Return [X, Y] of the center of cell containing provided text 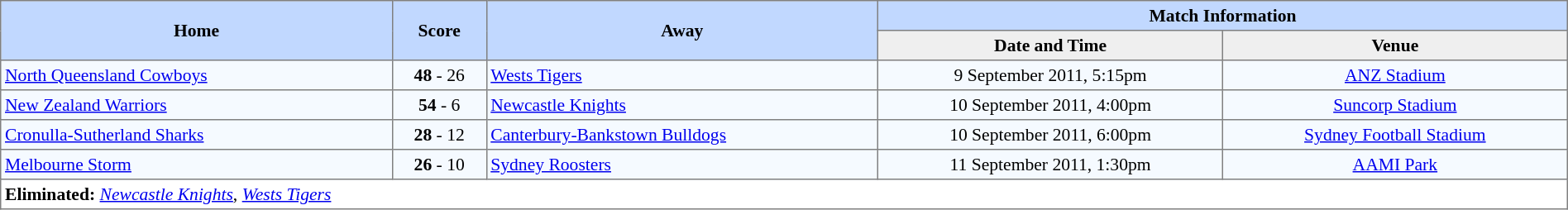
Date and Time [1050, 45]
Newcastle Knights [682, 105]
Home [197, 31]
Suncorp Stadium [1394, 105]
Canterbury-Bankstown Bulldogs [682, 135]
Away [682, 31]
54 - 6 [439, 105]
Venue [1394, 45]
48 - 26 [439, 75]
Match Information [1223, 16]
11 September 2011, 1:30pm [1050, 165]
Eliminated: Newcastle Knights, Wests Tigers [784, 194]
10 September 2011, 6:00pm [1050, 135]
9 September 2011, 5:15pm [1050, 75]
Wests Tigers [682, 75]
North Queensland Cowboys [197, 75]
Cronulla-Sutherland Sharks [197, 135]
10 September 2011, 4:00pm [1050, 105]
Melbourne Storm [197, 165]
26 - 10 [439, 165]
ANZ Stadium [1394, 75]
New Zealand Warriors [197, 105]
Sydney Roosters [682, 165]
Score [439, 31]
Sydney Football Stadium [1394, 135]
AAMI Park [1394, 165]
28 - 12 [439, 135]
